Output the [X, Y] coordinate of the center of the cell containing the given text.  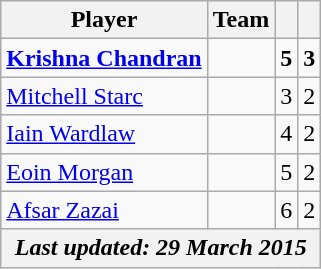
Mitchell Starc [104, 96]
Eoin Morgan [104, 172]
6 [286, 210]
Last updated: 29 March 2015 [161, 248]
Iain Wardlaw [104, 134]
Krishna Chandran [104, 58]
4 [286, 134]
Team [241, 20]
Afsar Zazai [104, 210]
Player [104, 20]
